Return (X, Y) of the center of cell containing provided text 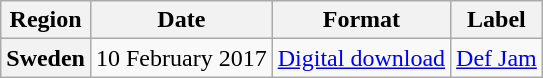
Date (181, 20)
Label (497, 20)
Def Jam (497, 58)
Digital download (361, 58)
Sweden (46, 58)
Region (46, 20)
Format (361, 20)
10 February 2017 (181, 58)
